Capture the cell that displays the provided text and extract its [x, y] central coordinate. 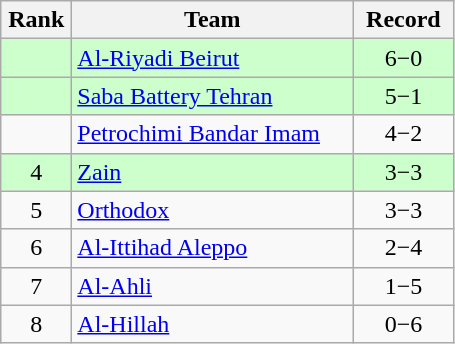
6−0 [404, 58]
Zain [212, 172]
Team [212, 20]
5 [36, 210]
4−2 [404, 134]
2−4 [404, 248]
5−1 [404, 96]
4 [36, 172]
Al-Hillah [212, 324]
8 [36, 324]
Al-Ittihad Aleppo [212, 248]
1−5 [404, 286]
Saba Battery Tehran [212, 96]
Al-Ahli [212, 286]
Orthodox [212, 210]
Record [404, 20]
0−6 [404, 324]
7 [36, 286]
Petrochimi Bandar Imam [212, 134]
Al-Riyadi Beirut [212, 58]
Rank [36, 20]
6 [36, 248]
